Return [x, y] of the center of cell containing provided text 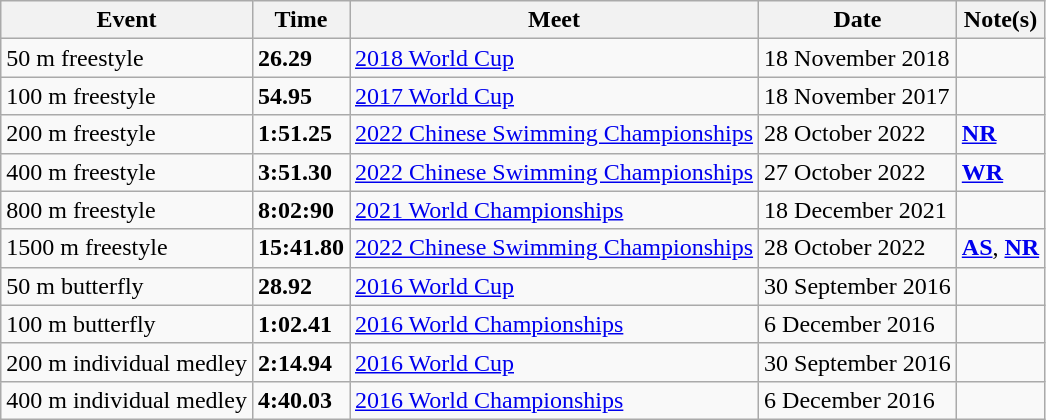
1500 m freestyle [127, 248]
28.92 [300, 286]
Event [127, 20]
26.29 [300, 58]
800 m freestyle [127, 210]
100 m freestyle [127, 96]
50 m freestyle [127, 58]
Meet [554, 20]
2:14.94 [300, 362]
4:40.03 [300, 400]
200 m individual medley [127, 362]
Time [300, 20]
400 m individual medley [127, 400]
Date [858, 20]
2018 World Cup [554, 58]
WR [1000, 172]
AS, NR [1000, 248]
18 December 2021 [858, 210]
3:51.30 [300, 172]
Note(s) [1000, 20]
8:02:90 [300, 210]
1:02.41 [300, 324]
1:51.25 [300, 134]
100 m butterfly [127, 324]
200 m freestyle [127, 134]
54.95 [300, 96]
NR [1000, 134]
2021 World Championships [554, 210]
27 October 2022 [858, 172]
18 November 2018 [858, 58]
18 November 2017 [858, 96]
2017 World Cup [554, 96]
400 m freestyle [127, 172]
50 m butterfly [127, 286]
15:41.80 [300, 248]
